Search for the cell housing the specified text and yield its (x, y) center coordinate. 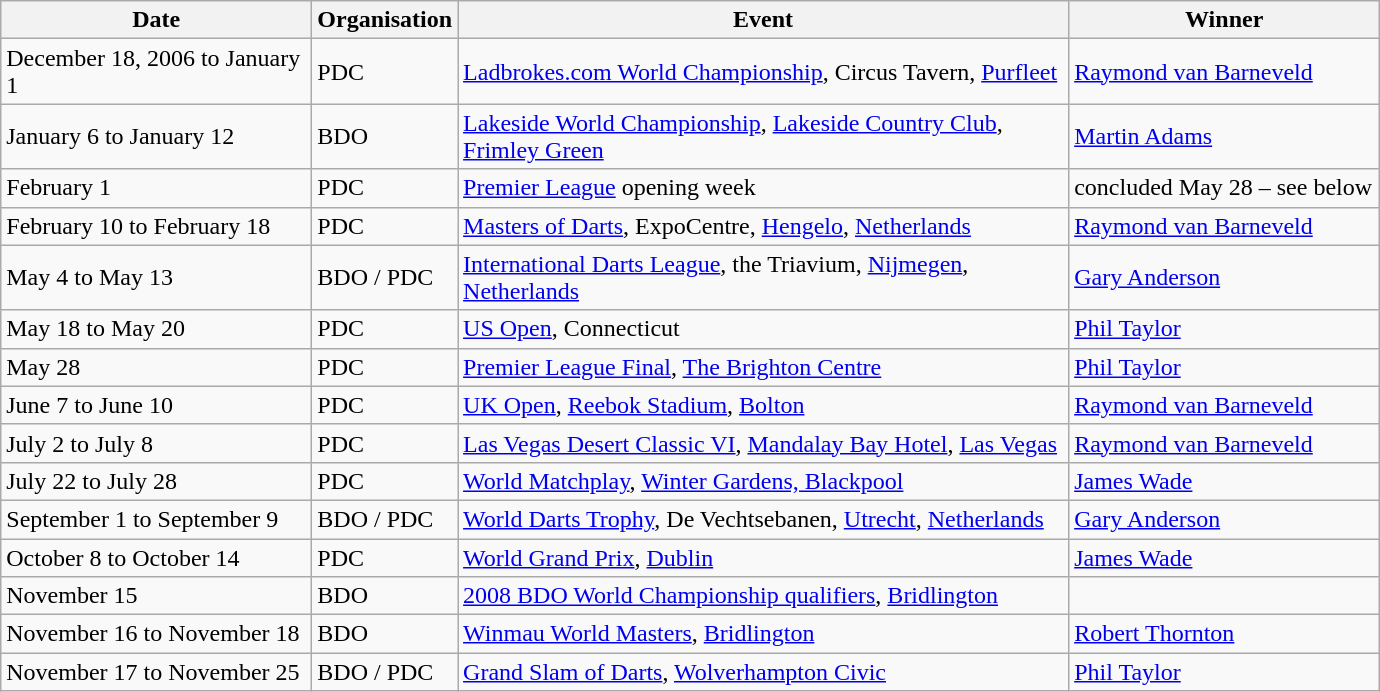
Premier League opening week (764, 188)
June 7 to June 10 (156, 405)
January 6 to January 12 (156, 136)
Lakeside World Championship, Lakeside Country Club, Frimley Green (764, 136)
Premier League Final, The Brighton Centre (764, 367)
World Matchplay, Winter Gardens, Blackpool (764, 481)
Masters of Darts, ExpoCentre, Hengelo, Netherlands (764, 226)
World Grand Prix, Dublin (764, 557)
February 10 to February 18 (156, 226)
Las Vegas Desert Classic VI, Mandalay Bay Hotel, Las Vegas (764, 443)
May 28 (156, 367)
November 16 to November 18 (156, 634)
December 18, 2006 to January 1 (156, 72)
November 17 to November 25 (156, 672)
May 18 to May 20 (156, 329)
World Darts Trophy, De Vechtsebanen, Utrecht, Netherlands (764, 519)
November 15 (156, 596)
October 8 to October 14 (156, 557)
Winner (1224, 20)
Event (764, 20)
Martin Adams (1224, 136)
Date (156, 20)
2008 BDO World Championship qualifiers, Bridlington (764, 596)
July 2 to July 8 (156, 443)
May 4 to May 13 (156, 278)
International Darts League, the Triavium, Nijmegen, Netherlands (764, 278)
Ladbrokes.com World Championship, Circus Tavern, Purfleet (764, 72)
Organisation (385, 20)
Grand Slam of Darts, Wolverhampton Civic (764, 672)
July 22 to July 28 (156, 481)
UK Open, Reebok Stadium, Bolton (764, 405)
Robert Thornton (1224, 634)
Winmau World Masters, Bridlington (764, 634)
US Open, Connecticut (764, 329)
September 1 to September 9 (156, 519)
concluded May 28 – see below (1224, 188)
February 1 (156, 188)
